Provide the (X, Y) coordinate of the cell's center where the given text is located.  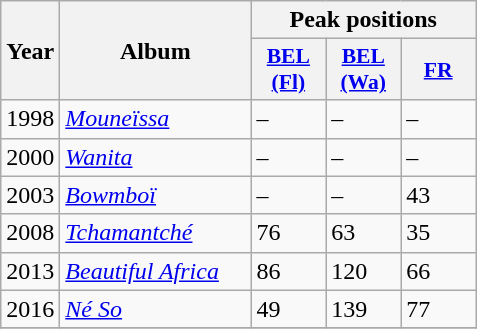
49 (288, 309)
Beautiful Africa (156, 271)
63 (364, 233)
Year (30, 50)
Bowmboï (156, 195)
35 (438, 233)
86 (288, 271)
43 (438, 195)
1998 (30, 119)
Tchamantché (156, 233)
76 (288, 233)
Peak positions (364, 20)
2008 (30, 233)
139 (364, 309)
Album (156, 50)
BEL (Fl) (288, 70)
2000 (30, 157)
66 (438, 271)
2013 (30, 271)
FR (438, 70)
120 (364, 271)
Né So (156, 309)
Mouneïssa (156, 119)
Wanita (156, 157)
2003 (30, 195)
BEL (Wa) (364, 70)
2016 (30, 309)
77 (438, 309)
